Return the [x, y] coordinate for the center point of the cell that contains the specified text.  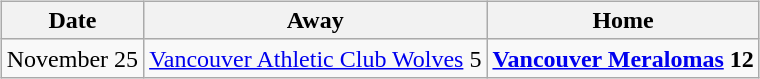
Home [623, 20]
November 25 [72, 58]
Away [316, 20]
Vancouver Meralomas 12 [623, 58]
Date [72, 20]
Vancouver Athletic Club Wolves 5 [316, 58]
